Scan for the cell matching the given text and deliver its [x, y] coordinate at center. 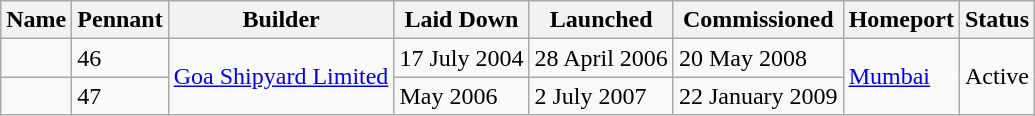
Goa Shipyard Limited [281, 77]
Name [36, 20]
28 April 2006 [601, 58]
May 2006 [462, 96]
Builder [281, 20]
Status [996, 20]
Commissioned [758, 20]
Homeport [901, 20]
2 July 2007 [601, 96]
47 [120, 96]
17 July 2004 [462, 58]
46 [120, 58]
Pennant [120, 20]
Laid Down [462, 20]
Mumbai [901, 77]
22 January 2009 [758, 96]
Active [996, 77]
Launched [601, 20]
20 May 2008 [758, 58]
